Determine the (X, Y) coordinate at the center of the cell enclosing the given text.  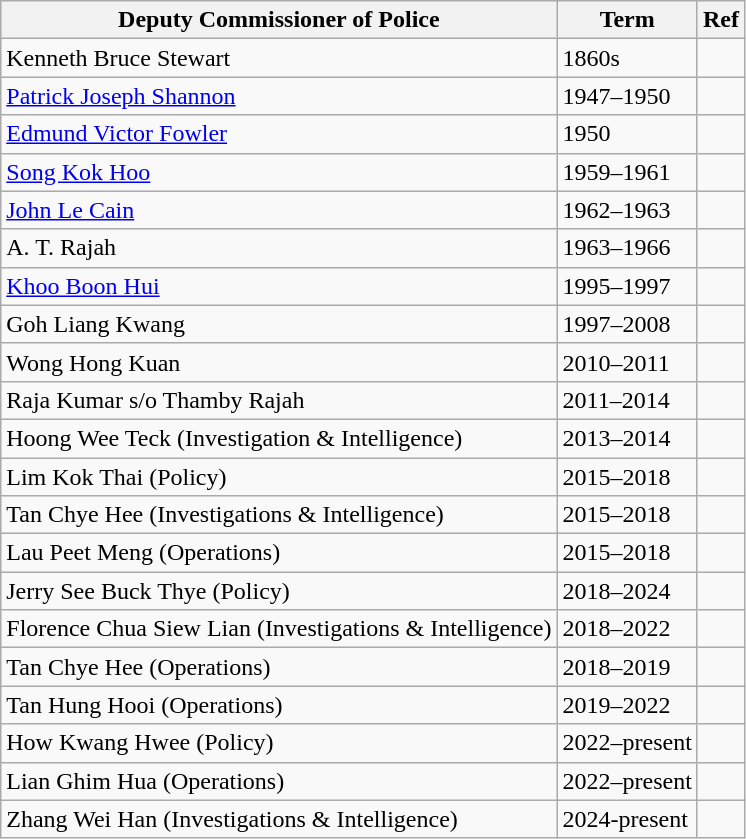
2018–2019 (627, 667)
1959–1961 (627, 172)
Raja Kumar s/o Thamby Rajah (279, 400)
Lau Peet Meng (Operations) (279, 553)
2018–2022 (627, 629)
Term (627, 20)
Wong Hong Kuan (279, 362)
Zhang Wei Han (Investigations & Intelligence) (279, 819)
2019–2022 (627, 705)
Ref (720, 20)
1963–1966 (627, 248)
Lim Kok Thai (Policy) (279, 477)
1997–2008 (627, 324)
2024-present (627, 819)
Khoo Boon Hui (279, 286)
2010–2011 (627, 362)
Deputy Commissioner of Police (279, 20)
Song Kok Hoo (279, 172)
Edmund Victor Fowler (279, 134)
1962–1963 (627, 210)
Florence Chua Siew Lian (Investigations & Intelligence) (279, 629)
2018–2024 (627, 591)
John Le Cain (279, 210)
Jerry See Buck Thye (Policy) (279, 591)
1860s (627, 58)
Hoong Wee Teck (Investigation & Intelligence) (279, 438)
A. T. Rajah (279, 248)
2013–2014 (627, 438)
1995–1997 (627, 286)
Patrick Joseph Shannon (279, 96)
Goh Liang Kwang (279, 324)
Lian Ghim Hua (Operations) (279, 781)
1947–1950 (627, 96)
Tan Chye Hee (Investigations & Intelligence) (279, 515)
How Kwang Hwee (Policy) (279, 743)
Tan Chye Hee (Operations) (279, 667)
Tan Hung Hooi (Operations) (279, 705)
1950 (627, 134)
2011–2014 (627, 400)
Kenneth Bruce Stewart (279, 58)
